Return the (x, y) coordinate for the center point of the cell that contains the specified text.  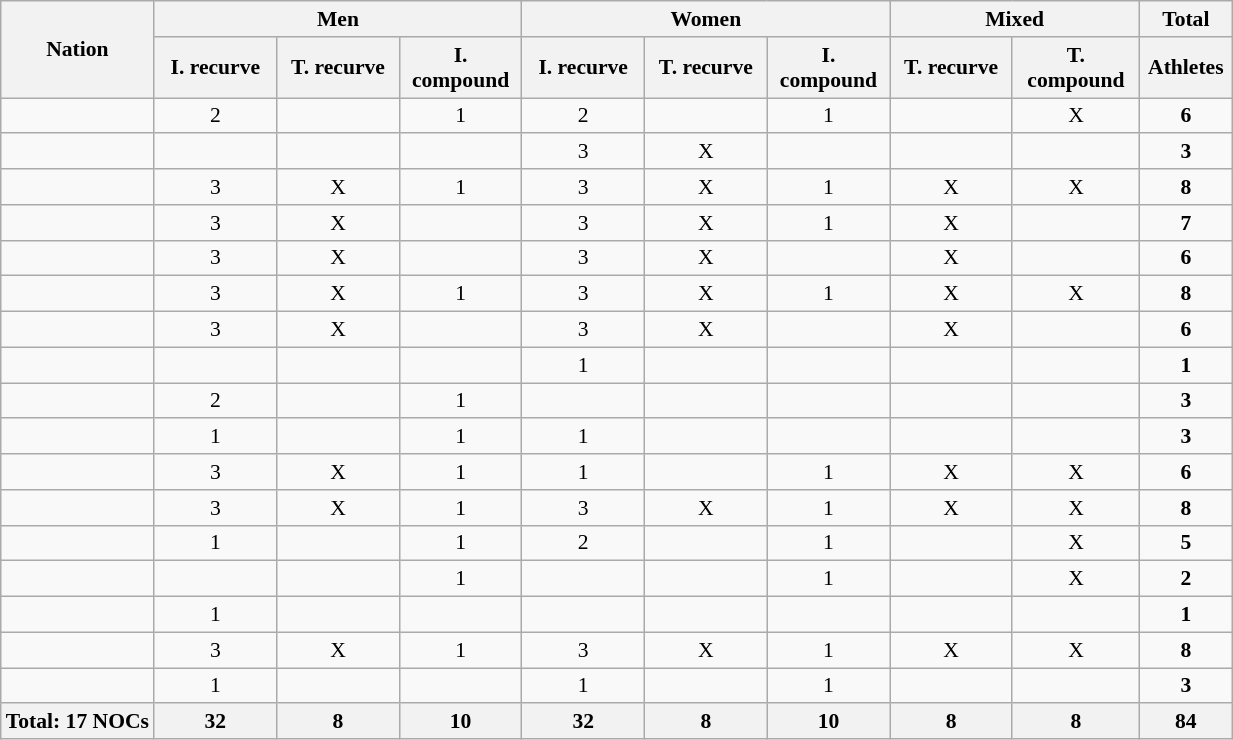
Athletes (1186, 68)
Nation (78, 50)
Total (1186, 19)
7 (1186, 223)
84 (1186, 722)
T. compound (1076, 68)
Women (706, 19)
Total: 17 NOCs (78, 722)
5 (1186, 543)
Men (338, 19)
Mixed (1015, 19)
